Detect which cell encompasses the target text, then output its (X, Y) center coordinate. 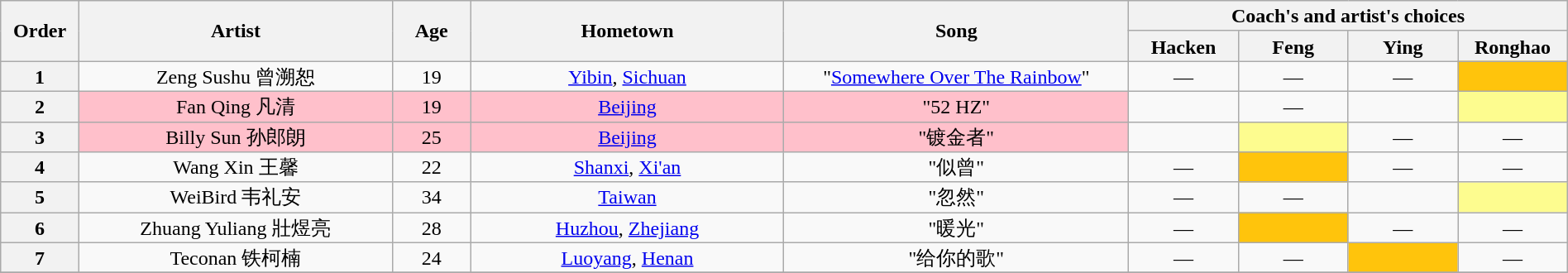
"镀金者" (956, 137)
Ying (1403, 46)
Order (40, 31)
"给你的歌" (956, 258)
Hometown (627, 31)
4 (40, 167)
Hacken (1184, 46)
"52 HZ" (956, 106)
3 (40, 137)
6 (40, 228)
Taiwan (627, 197)
Age (432, 31)
28 (432, 228)
7 (40, 258)
Fan Qing 凡清 (235, 106)
1 (40, 76)
34 (432, 197)
Huzhou, Zhejiang (627, 228)
22 (432, 167)
"Somewhere Over The Rainbow" (956, 76)
2 (40, 106)
Feng (1293, 46)
24 (432, 258)
"暖光" (956, 228)
Ronghao (1513, 46)
Teconan 铁柯楠 (235, 258)
5 (40, 197)
Zeng Sushu 曾溯恕 (235, 76)
WeiBird 韦礼安 (235, 197)
Yibin, Sichuan (627, 76)
Billy Sun 孙郎朗 (235, 137)
25 (432, 137)
"忽然" (956, 197)
Zhuang Yuliang 壯煜亮 (235, 228)
Wang Xin 王馨 (235, 167)
"似曾" (956, 167)
Luoyang, Henan (627, 258)
Shanxi, Xi'an (627, 167)
Song (956, 31)
Coach's and artist's choices (1348, 17)
Artist (235, 31)
